Determine the [X, Y] coordinate at the center of the cell enclosing the given text.  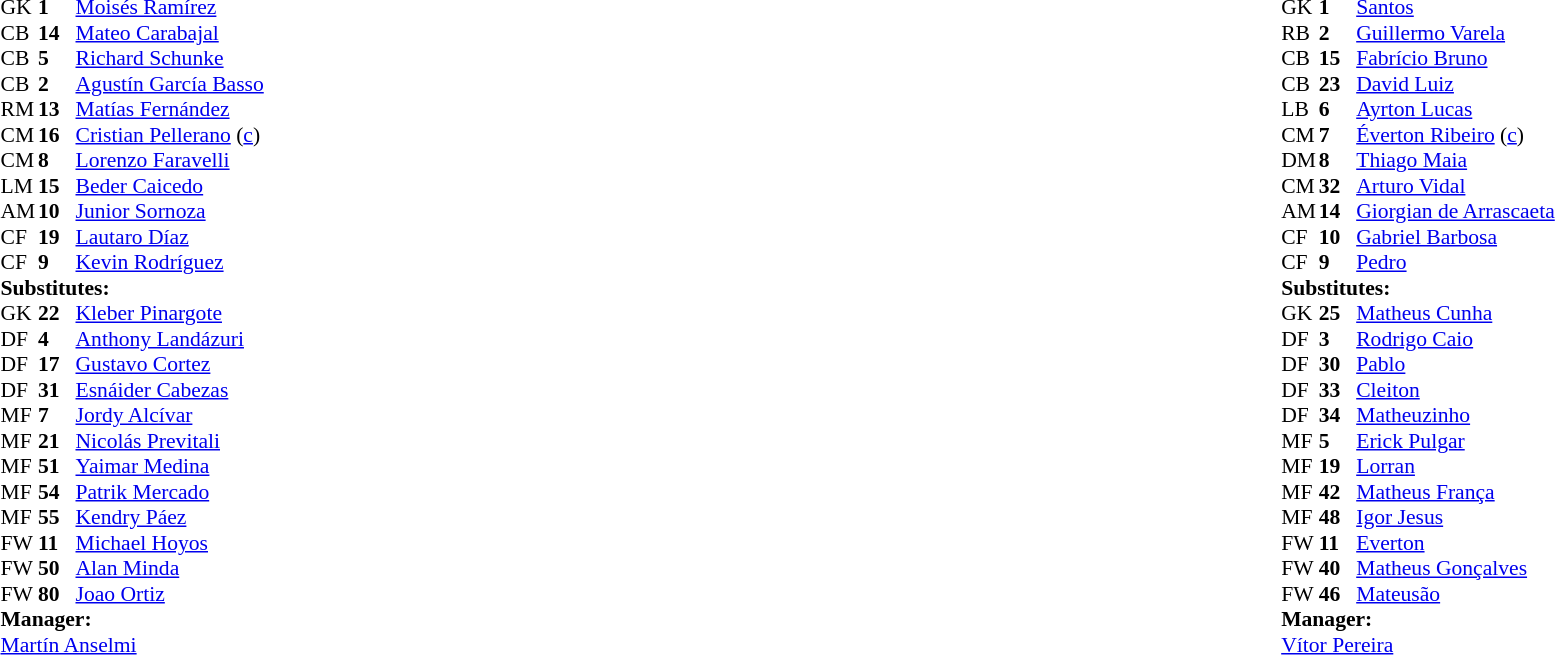
Rodrigo Caio [1456, 339]
Gabriel Barbosa [1456, 237]
25 [1338, 313]
Lautaro Díaz [170, 237]
Cleiton [1456, 390]
6 [1338, 109]
Fabrício Bruno [1456, 59]
55 [57, 517]
Esnáider Cabezas [170, 390]
Yaimar Medina [170, 467]
Jordy Alcívar [170, 415]
Erick Pulgar [1456, 441]
Junior Sornoza [170, 211]
48 [1338, 517]
46 [1338, 594]
Arturo Vidal [1456, 186]
Pablo [1456, 365]
Guillermo Varela [1456, 33]
54 [57, 492]
40 [1338, 569]
RB [1300, 33]
Kendry Páez [170, 517]
21 [57, 441]
13 [57, 109]
Cristian Pellerano (c) [170, 135]
RM [19, 109]
22 [57, 313]
Everton [1456, 543]
Matheus França [1456, 492]
Kevin Rodríguez [170, 263]
Lorenzo Faravelli [170, 161]
Beder Caicedo [170, 186]
42 [1338, 492]
Mateo Carabajal [170, 33]
3 [1338, 339]
Matías Fernández [170, 109]
Anthony Landázuri [170, 339]
Kleber Pinargote [170, 313]
LB [1300, 109]
Ayrton Lucas [1456, 109]
51 [57, 467]
Agustín García Basso [170, 84]
34 [1338, 415]
Lorran [1456, 467]
Igor Jesus [1456, 517]
31 [57, 390]
Matheuzinho [1456, 415]
Giorgian de Arrascaeta [1456, 211]
DM [1300, 161]
32 [1338, 186]
Mateusão [1456, 594]
David Luiz [1456, 84]
17 [57, 365]
Patrik Mercado [170, 492]
50 [57, 569]
Thiago Maia [1456, 161]
Joao Ortiz [170, 594]
Matheus Gonçalves [1456, 569]
23 [1338, 84]
80 [57, 594]
Éverton Ribeiro (c) [1456, 135]
Matheus Cunha [1456, 313]
LM [19, 186]
Michael Hoyos [170, 543]
Richard Schunke [170, 59]
Gustavo Cortez [170, 365]
Pedro [1456, 263]
Alan Minda [170, 569]
16 [57, 135]
30 [1338, 365]
Nicolás Previtali [170, 441]
4 [57, 339]
33 [1338, 390]
